Identify which cell holds the provided text, then report its (x, y) central coordinate. 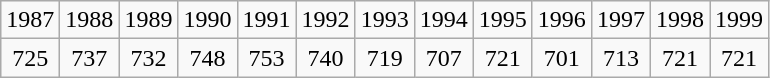
1989 (148, 20)
732 (148, 58)
725 (30, 58)
1995 (502, 20)
753 (266, 58)
1987 (30, 20)
713 (620, 58)
1993 (384, 20)
719 (384, 58)
701 (562, 58)
1997 (620, 20)
748 (208, 58)
1994 (444, 20)
1991 (266, 20)
1988 (90, 20)
737 (90, 58)
1990 (208, 20)
707 (444, 58)
740 (326, 58)
1992 (326, 20)
1996 (562, 20)
1999 (740, 20)
1998 (680, 20)
